Return the (x, y) coordinate for the center point of the cell that contains the specified text.  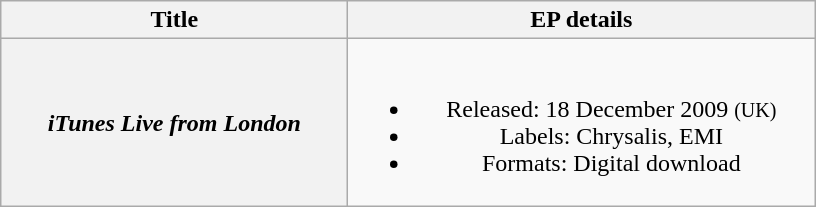
Title (174, 20)
Released: 18 December 2009 (UK)Labels: Chrysalis, EMIFormats: Digital download (582, 122)
iTunes Live from London (174, 122)
EP details (582, 20)
